Search for the cell housing the specified text and yield its [x, y] center coordinate. 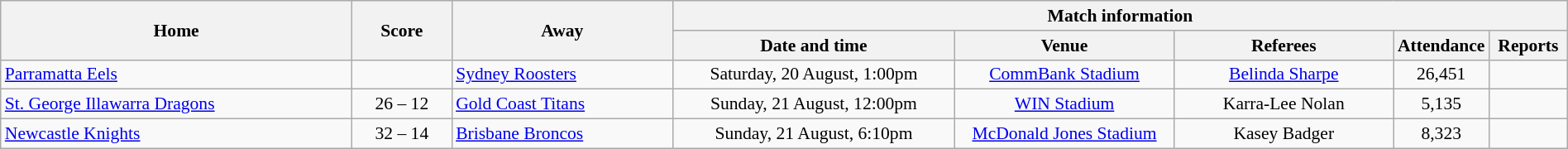
Away [562, 30]
WIN Stadium [1064, 104]
Saturday, 20 August, 1:00pm [814, 74]
Sydney Roosters [562, 74]
McDonald Jones Stadium [1064, 134]
Home [177, 30]
Referees [1284, 46]
32 – 14 [402, 134]
Reports [1528, 46]
26,451 [1441, 74]
Gold Coast Titans [562, 104]
Match information [1120, 16]
St. George Illawarra Dragons [177, 104]
Brisbane Broncos [562, 134]
Karra-Lee Nolan [1284, 104]
26 – 12 [402, 104]
Venue [1064, 46]
8,323 [1441, 134]
5,135 [1441, 104]
Date and time [814, 46]
Sunday, 21 August, 12:00pm [814, 104]
Sunday, 21 August, 6:10pm [814, 134]
CommBank Stadium [1064, 74]
Score [402, 30]
Attendance [1441, 46]
Belinda Sharpe [1284, 74]
Newcastle Knights [177, 134]
Kasey Badger [1284, 134]
Parramatta Eels [177, 74]
